From the cell containing the given text, extract its center point as [x, y] coordinate. 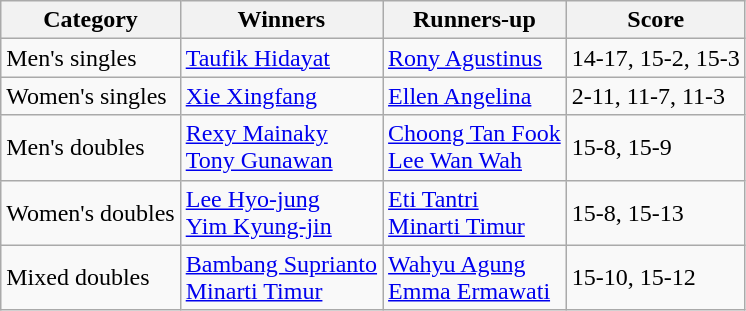
Ellen Angelina [475, 96]
Wahyu Agung Emma Ermawati [475, 278]
15-8, 15-13 [656, 212]
Category [90, 20]
Choong Tan Fook Lee Wan Wah [475, 148]
Mixed doubles [90, 278]
Taufik Hidayat [281, 58]
2-11, 11-7, 11-3 [656, 96]
Men's singles [90, 58]
Runners-up [475, 20]
Lee Hyo-jung Yim Kyung-jin [281, 212]
15-8, 15-9 [656, 148]
Eti Tantri Minarti Timur [475, 212]
Women's doubles [90, 212]
Rexy Mainaky Tony Gunawan [281, 148]
Men's doubles [90, 148]
15-10, 15-12 [656, 278]
Bambang Suprianto Minarti Timur [281, 278]
Winners [281, 20]
Xie Xingfang [281, 96]
Women's singles [90, 96]
14-17, 15-2, 15-3 [656, 58]
Rony Agustinus [475, 58]
Score [656, 20]
